Locate the cell with the specified text and output its (X, Y) center coordinate. 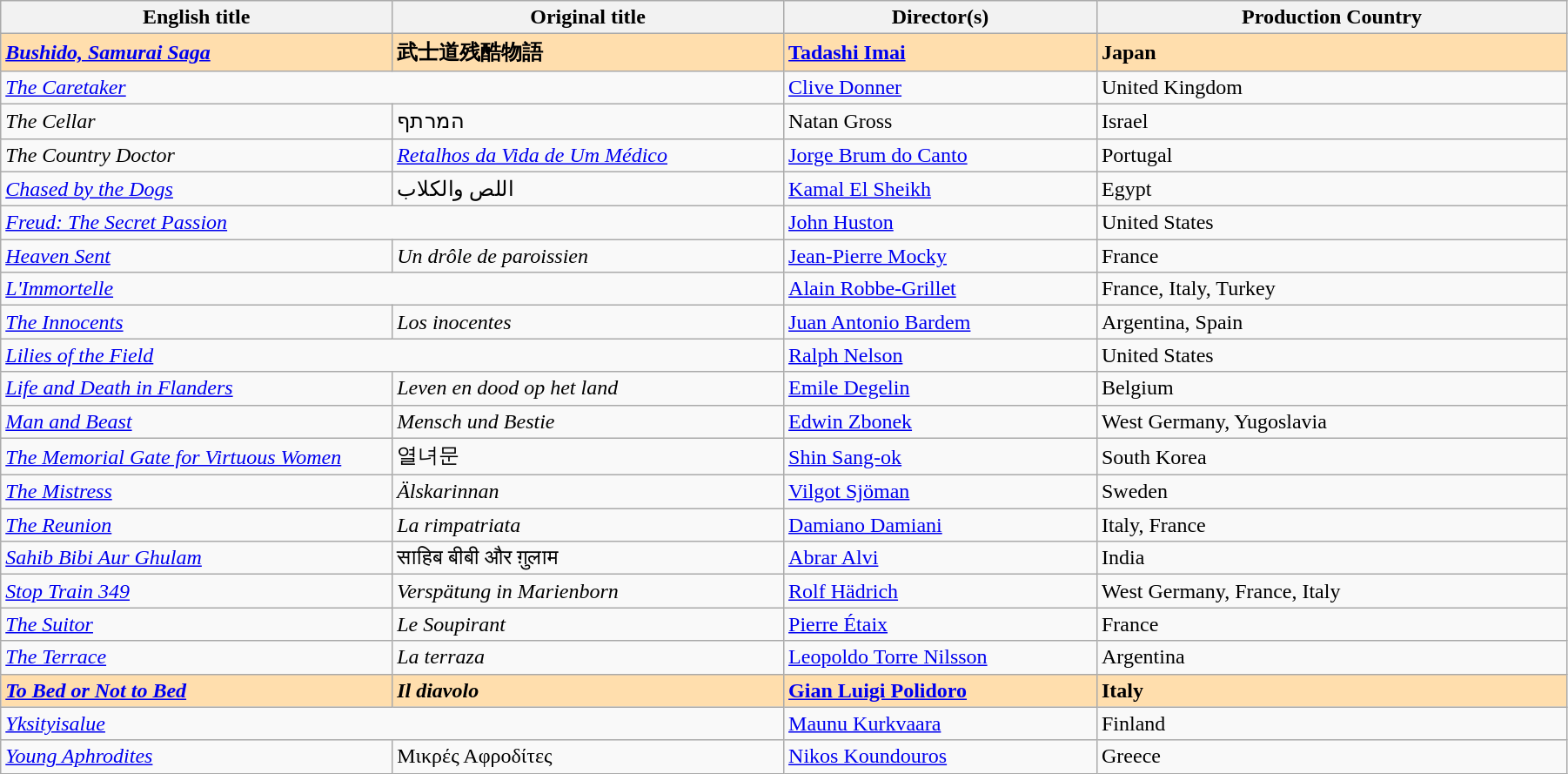
Greece (1331, 757)
Abrar Alvi (941, 558)
Stop Train 349 (197, 591)
Israel (1331, 121)
Edwin Zbonek (941, 421)
Kamal El Sheikh (941, 189)
The Cellar (197, 121)
France, Italy, Turkey (1331, 289)
Jean-Pierre Mocky (941, 256)
Heaven Sent (197, 256)
Freud: The Secret Passion (392, 223)
Man and Beast (197, 421)
Original title (588, 17)
Gian Luigi Polidoro (941, 690)
Leopoldo Torre Nilsson (941, 657)
The Mistress (197, 492)
Emile Degelin (941, 388)
اللص والكلاب (588, 189)
साहिब बीबी और ग़ुलाम (588, 558)
Production Country (1331, 17)
Chased by the Dogs (197, 189)
Director(s) (941, 17)
Clive Donner (941, 87)
Natan Gross (941, 121)
Lilies of the Field (392, 355)
Mensch und Bestie (588, 421)
West Germany, Yugoslavia (1331, 421)
열녀문 (588, 456)
South Korea (1331, 456)
Leven en dood op het land (588, 388)
Un drôle de paroissien (588, 256)
To Bed or Not to Bed (197, 690)
Maunu Kurkvaara (941, 724)
Sahib Bibi Aur Ghulam (197, 558)
Japan (1331, 52)
The Country Doctor (197, 155)
Portugal (1331, 155)
The Suitor (197, 624)
English title (197, 17)
Egypt (1331, 189)
Μικρές Αφροδίτες (588, 757)
The Innocents (197, 322)
Argentina (1331, 657)
La terraza (588, 657)
Vilgot Sjöman (941, 492)
The Caretaker (392, 87)
The Reunion (197, 525)
Retalhos da Vida de Um Médico (588, 155)
Pierre Étaix (941, 624)
Young Aphrodites (197, 757)
Los inocentes (588, 322)
Il diavolo (588, 690)
India (1331, 558)
Verspätung in Marienborn (588, 591)
United Kingdom (1331, 87)
Nikos Koundouros (941, 757)
John Huston (941, 223)
Italy (1331, 690)
Juan Antonio Bardem (941, 322)
La rimpatriata (588, 525)
武士道残酷物語 (588, 52)
המרתף (588, 121)
Jorge Brum do Canto (941, 155)
Argentina, Spain (1331, 322)
Yksityisalue (392, 724)
West Germany, France, Italy (1331, 591)
Bushido, Samurai Saga (197, 52)
Älskarinnan (588, 492)
Life and Death in Flanders (197, 388)
The Memorial Gate for Virtuous Women (197, 456)
L'Immortelle (392, 289)
The Terrace (197, 657)
Italy, France (1331, 525)
Le Soupirant (588, 624)
Damiano Damiani (941, 525)
Tadashi Imai (941, 52)
Rolf Hädrich (941, 591)
Finland (1331, 724)
Belgium (1331, 388)
Shin Sang-ok (941, 456)
Ralph Nelson (941, 355)
Alain Robbe-Grillet (941, 289)
Sweden (1331, 492)
